Locate the cell with the specified text and output its [x, y] center coordinate. 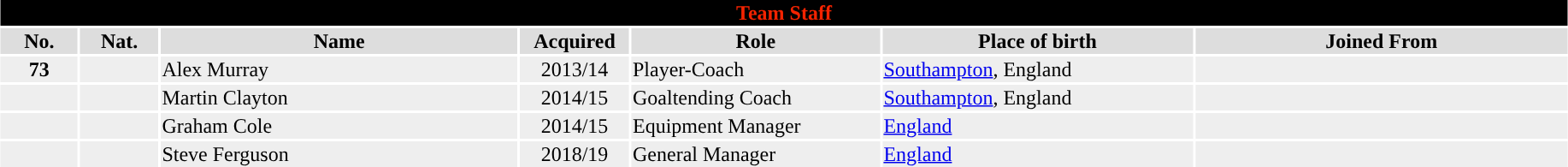
Player-Coach [755, 69]
Goaltending Coach [755, 98]
Graham Cole [339, 126]
Martin Clayton [339, 98]
No. [39, 41]
Team Staff [783, 13]
Joined From [1382, 41]
73 [39, 69]
Role [755, 41]
General Manager [755, 154]
Nat. [120, 41]
Acquired [575, 41]
Place of birth [1038, 41]
Steve Ferguson [339, 154]
Alex Murray [339, 69]
2018/19 [575, 154]
Name [339, 41]
Equipment Manager [755, 126]
2013/14 [575, 69]
